Identify which cell holds the provided text, then report its (x, y) central coordinate. 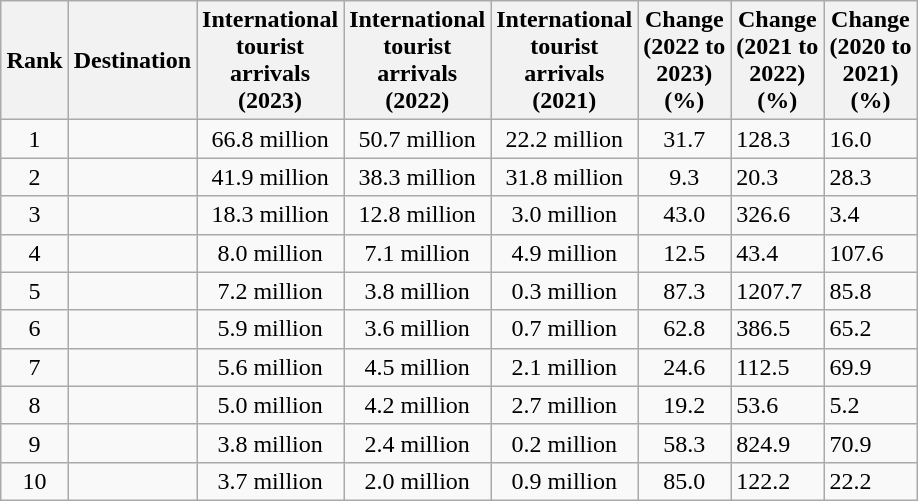
5 (34, 291)
65.2 (870, 329)
3.6 million (418, 329)
4 (34, 253)
85.0 (684, 481)
4.9 million (564, 253)
70.9 (870, 443)
3.4 (870, 215)
International tourist arrivals (2021) (564, 60)
87.3 (684, 291)
20.3 (778, 177)
8.0 million (270, 253)
5.6 million (270, 367)
31.8 million (564, 177)
12.5 (684, 253)
824.9 (778, 443)
4.5 million (418, 367)
International tourist arrivals (2022) (418, 60)
5.9 million (270, 329)
18.3 million (270, 215)
50.7 million (418, 139)
Rank (34, 60)
22.2 million (564, 139)
43.0 (684, 215)
38.3 million (418, 177)
6 (34, 329)
0.2 million (564, 443)
3.7 million (270, 481)
326.6 (778, 215)
62.8 (684, 329)
2.4 million (418, 443)
128.3 (778, 139)
2 (34, 177)
386.5 (778, 329)
85.8 (870, 291)
41.9 million (270, 177)
5.0 million (270, 405)
43.4 (778, 253)
3.0 million (564, 215)
7 (34, 367)
112.5 (778, 367)
66.8 million (270, 139)
3 (34, 215)
58.3 (684, 443)
8 (34, 405)
107.6 (870, 253)
2.7 million (564, 405)
5.2 (870, 405)
1 (34, 139)
12.8 million (418, 215)
28.3 (870, 177)
122.2 (778, 481)
Destination (132, 60)
Change (2021 to 2022) (%) (778, 60)
International tourist arrivals (2023) (270, 60)
9 (34, 443)
0.7 million (564, 329)
10 (34, 481)
7.1 million (418, 253)
Change (2020 to 2021) (%) (870, 60)
0.9 million (564, 481)
9.3 (684, 177)
0.3 million (564, 291)
2.1 million (564, 367)
31.7 (684, 139)
4.2 million (418, 405)
53.6 (778, 405)
69.9 (870, 367)
7.2 million (270, 291)
22.2 (870, 481)
Change (2022 to 2023) (%) (684, 60)
24.6 (684, 367)
2.0 million (418, 481)
16.0 (870, 139)
19.2 (684, 405)
1207.7 (778, 291)
